From the cell containing the given text, extract its center point as [X, Y] coordinate. 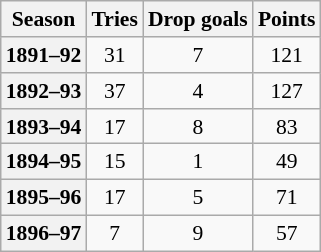
1891–92 [44, 55]
83 [287, 126]
71 [287, 197]
37 [114, 91]
1 [198, 162]
4 [198, 91]
1893–94 [44, 126]
121 [287, 55]
1894–95 [44, 162]
Tries [114, 19]
1895–96 [44, 197]
127 [287, 91]
Drop goals [198, 19]
31 [114, 55]
Points [287, 19]
1896–97 [44, 233]
1892–93 [44, 91]
5 [198, 197]
Season [44, 19]
8 [198, 126]
15 [114, 162]
9 [198, 233]
57 [287, 233]
49 [287, 162]
